Capture the cell that displays the provided text and extract its (x, y) central coordinate. 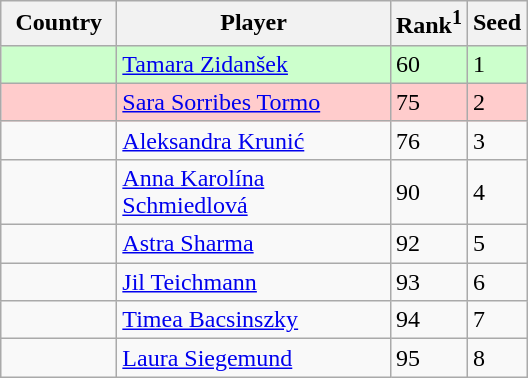
Rank1 (428, 24)
75 (428, 102)
76 (428, 140)
1 (496, 64)
3 (496, 140)
60 (428, 64)
Timea Bacsinszky (254, 320)
5 (496, 244)
4 (496, 192)
7 (496, 320)
8 (496, 358)
Aleksandra Krunić (254, 140)
92 (428, 244)
Laura Siegemund (254, 358)
Country (59, 24)
95 (428, 358)
Anna Karolína Schmiedlová (254, 192)
94 (428, 320)
Jil Teichmann (254, 282)
Sara Sorribes Tormo (254, 102)
Tamara Zidanšek (254, 64)
Astra Sharma (254, 244)
90 (428, 192)
Seed (496, 24)
6 (496, 282)
93 (428, 282)
Player (254, 24)
2 (496, 102)
